Detect which cell encompasses the target text, then output its (X, Y) center coordinate. 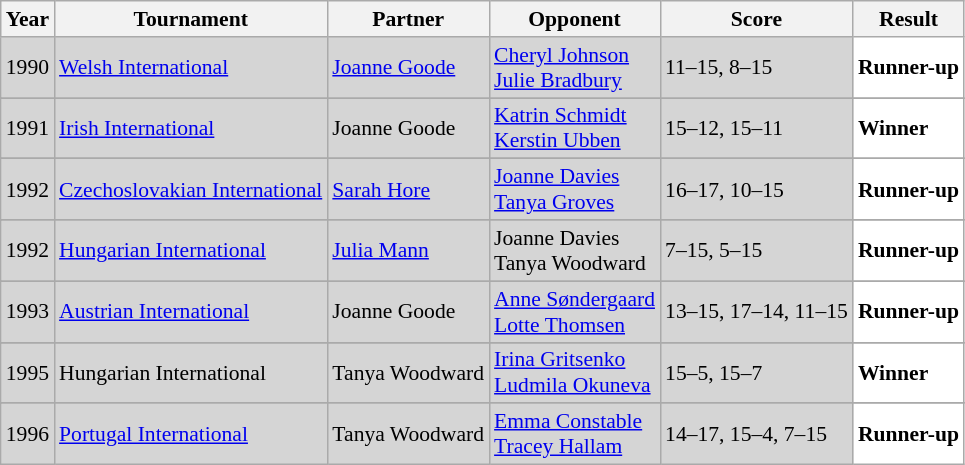
16–17, 10–15 (756, 190)
Welsh International (190, 68)
1990 (28, 68)
Tournament (190, 19)
Opponent (574, 19)
Partner (408, 19)
1993 (28, 312)
Katrin Schmidt Kerstin Ubben (574, 128)
13–15, 17–14, 11–15 (756, 312)
7–15, 5–15 (756, 250)
Irina Gritsenko Ludmila Okuneva (574, 372)
14–17, 15–4, 7–15 (756, 434)
1991 (28, 128)
Anne Søndergaard Lotte Thomsen (574, 312)
Sarah Hore (408, 190)
Austrian International (190, 312)
11–15, 8–15 (756, 68)
Joanne Davies Tanya Groves (574, 190)
Joanne Davies Tanya Woodward (574, 250)
Irish International (190, 128)
Score (756, 19)
Cheryl Johnson Julie Bradbury (574, 68)
15–12, 15–11 (756, 128)
Emma Constable Tracey Hallam (574, 434)
15–5, 15–7 (756, 372)
Year (28, 19)
Czechoslovakian International (190, 190)
Result (908, 19)
1995 (28, 372)
Portugal International (190, 434)
1996 (28, 434)
Julia Mann (408, 250)
